Output the (x, y) coordinate of the center of the cell containing the given text.  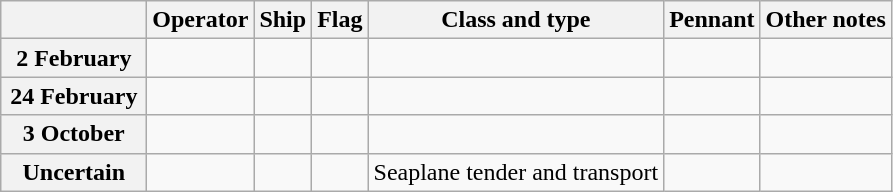
Other notes (826, 20)
3 October (74, 134)
Seaplane tender and transport (516, 172)
Class and type (516, 20)
Uncertain (74, 172)
2 February (74, 58)
Ship (283, 20)
Operator (200, 20)
Pennant (712, 20)
24 February (74, 96)
Flag (340, 20)
